For the text-containing cell, return its midpoint in (x, y) coordinate format. 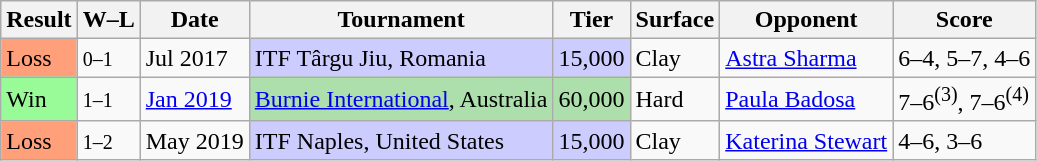
Win (39, 100)
Paula Badosa (806, 100)
Tier (592, 20)
Jan 2019 (194, 100)
Burnie International, Australia (401, 100)
0–1 (108, 58)
Date (194, 20)
1–2 (108, 140)
1–1 (108, 100)
Result (39, 20)
Tournament (401, 20)
6–4, 5–7, 4–6 (964, 58)
4–6, 3–6 (964, 140)
Surface (675, 20)
ITF Naples, United States (401, 140)
ITF Târgu Jiu, Romania (401, 58)
W–L (108, 20)
May 2019 (194, 140)
Astra Sharma (806, 58)
Jul 2017 (194, 58)
Hard (675, 100)
Katerina Stewart (806, 140)
60,000 (592, 100)
Score (964, 20)
Opponent (806, 20)
7–6(3), 7–6(4) (964, 100)
